Output the [X, Y] coordinate of the center of the cell containing the given text.  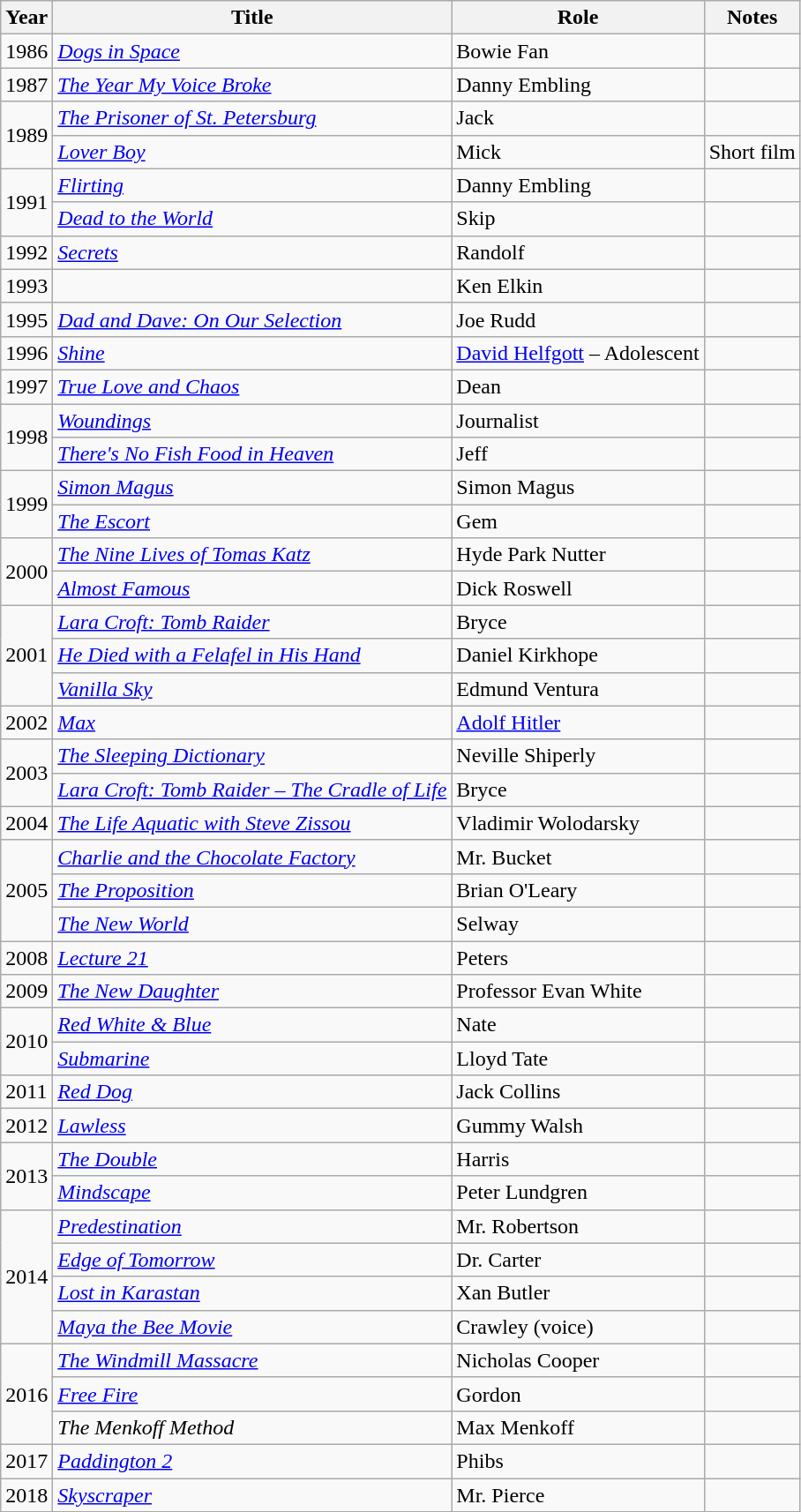
The Life Aquatic with Steve Zissou [252, 823]
Year [26, 18]
1997 [26, 386]
1996 [26, 353]
2013 [26, 1176]
Mick [578, 152]
Harris [578, 1159]
Short film [752, 152]
2012 [26, 1126]
Dick Roswell [578, 588]
Journalist [578, 421]
Joe Rudd [578, 319]
1999 [26, 505]
Dad and Dave: On Our Selection [252, 319]
Lloyd Tate [578, 1059]
2001 [26, 655]
Hyde Park Nutter [578, 555]
1993 [26, 286]
1992 [26, 252]
Secrets [252, 252]
Submarine [252, 1059]
Lecture 21 [252, 957]
Randolf [578, 252]
The Menkoff Method [252, 1427]
Lawless [252, 1126]
Max [252, 722]
2018 [26, 1495]
2009 [26, 992]
2005 [26, 890]
2011 [26, 1092]
The Prisoner of St. Petersburg [252, 118]
Peters [578, 957]
Phibs [578, 1461]
Paddington 2 [252, 1461]
Shine [252, 353]
Edmund Ventura [578, 689]
Skyscraper [252, 1495]
Notes [752, 18]
Max Menkoff [578, 1427]
1989 [26, 135]
2000 [26, 572]
Dogs in Space [252, 51]
Lost in Karastan [252, 1293]
2008 [26, 957]
Xan Butler [578, 1293]
Flirting [252, 185]
Mr. Bucket [578, 857]
Selway [578, 924]
Dean [578, 386]
The Sleeping Dictionary [252, 756]
Edge of Tomorrow [252, 1260]
1998 [26, 438]
2002 [26, 722]
Lover Boy [252, 152]
The Double [252, 1159]
The New Daughter [252, 992]
Ken Elkin [578, 286]
The Escort [252, 521]
Mindscape [252, 1193]
The Proposition [252, 890]
Red Dog [252, 1092]
Dr. Carter [578, 1260]
Peter Lundgren [578, 1193]
Maya the Bee Movie [252, 1327]
Professor Evan White [578, 992]
Gem [578, 521]
Skip [578, 219]
1991 [26, 202]
Daniel Kirkhope [578, 655]
1986 [26, 51]
2016 [26, 1394]
Role [578, 18]
The Windmill Massacre [252, 1360]
Adolf Hitler [578, 722]
Lara Croft: Tomb Raider [252, 622]
2010 [26, 1042]
Mr. Pierce [578, 1495]
2004 [26, 823]
There's No Fish Food in Heaven [252, 454]
Bowie Fan [578, 51]
Charlie and the Chocolate Factory [252, 857]
Woundings [252, 421]
Gordon [578, 1394]
Vanilla Sky [252, 689]
1995 [26, 319]
Free Fire [252, 1394]
Predestination [252, 1226]
2017 [26, 1461]
Almost Famous [252, 588]
Vladimir Wolodarsky [578, 823]
Brian O'Leary [578, 890]
Jack [578, 118]
Gummy Walsh [578, 1126]
Title [252, 18]
Dead to the World [252, 219]
Nate [578, 1025]
1987 [26, 85]
The Nine Lives of Tomas Katz [252, 555]
The Year My Voice Broke [252, 85]
2003 [26, 773]
Jack Collins [578, 1092]
True Love and Chaos [252, 386]
Crawley (voice) [578, 1327]
2014 [26, 1276]
Jeff [578, 454]
He Died with a Felafel in His Hand [252, 655]
David Helfgott – Adolescent [578, 353]
Neville Shiperly [578, 756]
Red White & Blue [252, 1025]
The New World [252, 924]
Mr. Robertson [578, 1226]
Nicholas Cooper [578, 1360]
Lara Croft: Tomb Raider – The Cradle of Life [252, 790]
